Determine the [x, y] coordinate at the center of the cell enclosing the given text.  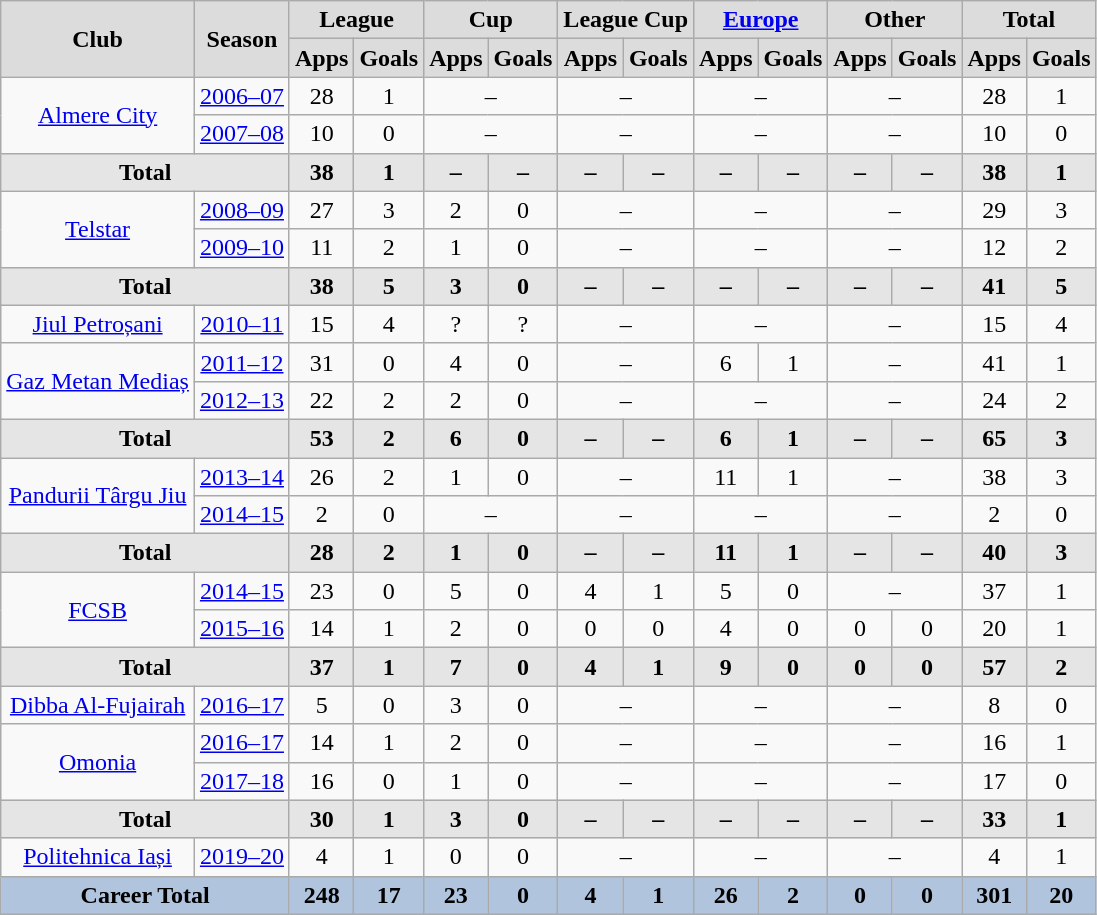
57 [994, 667]
Club [98, 39]
30 [321, 819]
Europe [761, 20]
2006–07 [242, 96]
12 [994, 248]
Almere City [98, 115]
Politehnica Iași [98, 857]
29 [994, 210]
31 [321, 362]
2008–09 [242, 210]
9 [726, 667]
2017–18 [242, 781]
2010–11 [242, 324]
Telstar [98, 229]
22 [321, 400]
33 [994, 819]
League [356, 20]
2013–14 [242, 477]
2012–13 [242, 400]
2011–12 [242, 362]
248 [321, 895]
2007–08 [242, 134]
301 [994, 895]
7 [456, 667]
League Cup [626, 20]
2019–20 [242, 857]
Gaz Metan Mediaș [98, 381]
Career Total [146, 895]
24 [994, 400]
8 [994, 705]
Other [895, 20]
Dibba Al-Fujairah [98, 705]
Pandurii Târgu Jiu [98, 496]
FCSB [98, 610]
Season [242, 39]
2009–10 [242, 248]
65 [994, 438]
27 [321, 210]
2015–16 [242, 629]
Cup [491, 20]
40 [994, 553]
Omonia [98, 762]
Jiul Petroșani [98, 324]
53 [321, 438]
